Search for the cell housing the specified text and yield its [X, Y] center coordinate. 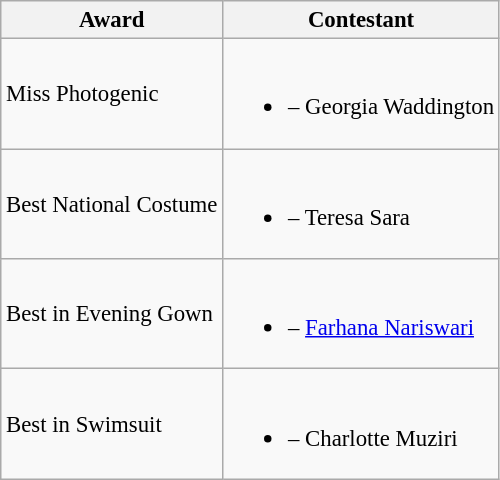
Best National Costume [112, 204]
Miss Photogenic [112, 94]
– Georgia Waddington [362, 94]
Best in Evening Gown [112, 314]
Best in Swimsuit [112, 424]
Award [112, 20]
– Teresa Sara [362, 204]
– Charlotte Muziri [362, 424]
– Farhana Nariswari [362, 314]
Contestant [362, 20]
